Search for the cell housing the specified text and yield its [x, y] center coordinate. 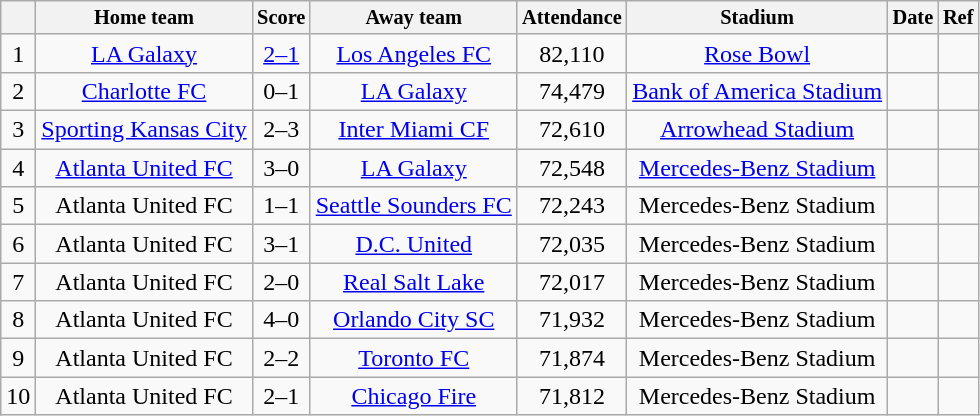
Sporting Kansas City [144, 130]
Orlando City SC [414, 320]
Arrowhead Stadium [758, 130]
3–1 [281, 244]
82,110 [572, 53]
D.C. United [414, 244]
72,035 [572, 244]
74,479 [572, 91]
0–1 [281, 91]
2–0 [281, 282]
Home team [144, 18]
Ref [958, 18]
Toronto FC [414, 358]
Real Salt Lake [414, 282]
72,017 [572, 282]
Rose Bowl [758, 53]
Attendance [572, 18]
Chicago Fire [414, 396]
Away team [414, 18]
8 [18, 320]
7 [18, 282]
Charlotte FC [144, 91]
4–0 [281, 320]
Los Angeles FC [414, 53]
5 [18, 206]
1 [18, 53]
Score [281, 18]
3–0 [281, 168]
1–1 [281, 206]
Seattle Sounders FC [414, 206]
2–2 [281, 358]
71,812 [572, 396]
10 [18, 396]
71,932 [572, 320]
72,610 [572, 130]
4 [18, 168]
72,243 [572, 206]
2–3 [281, 130]
2 [18, 91]
9 [18, 358]
6 [18, 244]
Bank of America Stadium [758, 91]
Inter Miami CF [414, 130]
71,874 [572, 358]
Stadium [758, 18]
72,548 [572, 168]
Date [913, 18]
3 [18, 130]
